Detect which cell encompasses the target text, then output its [X, Y] center coordinate. 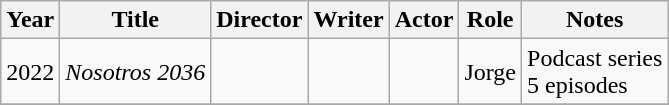
Jorge [490, 72]
Year [30, 20]
Writer [348, 20]
Title [136, 20]
Nosotros 2036 [136, 72]
Actor [424, 20]
Podcast series5 episodes [595, 72]
Role [490, 20]
2022 [30, 72]
Director [260, 20]
Notes [595, 20]
